Identify which cell holds the provided text, then report its [x, y] central coordinate. 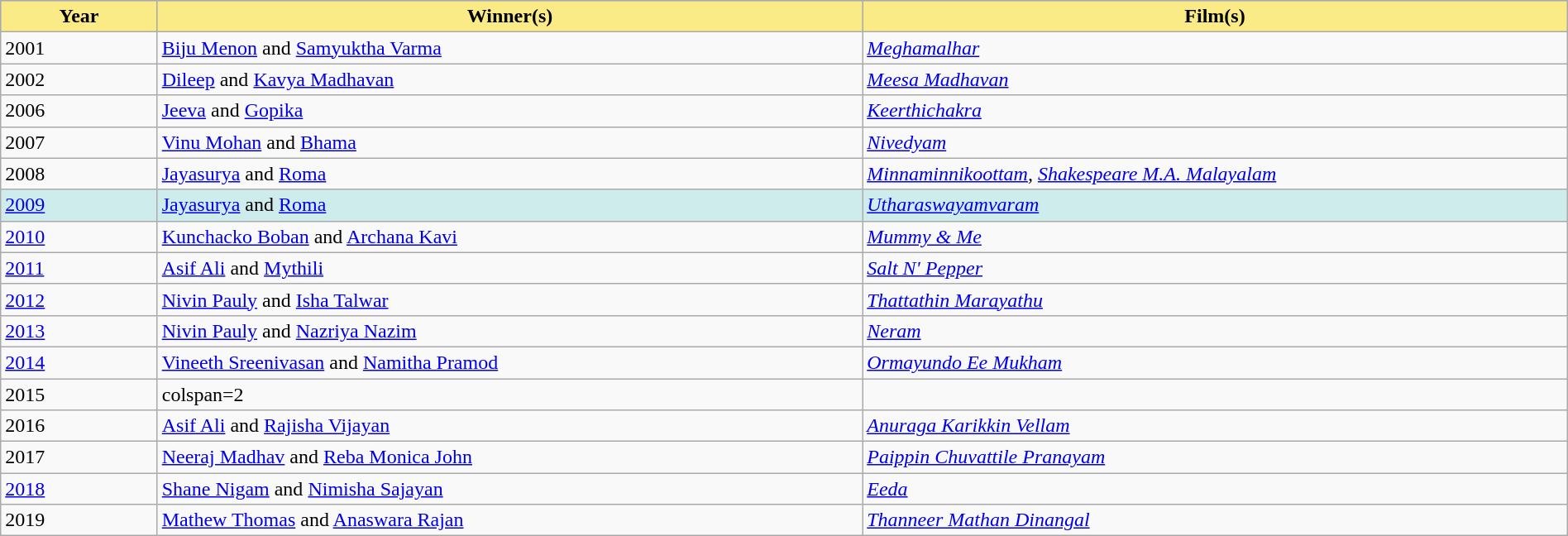
Winner(s) [509, 17]
Eeda [1216, 489]
2018 [79, 489]
2011 [79, 268]
2002 [79, 79]
Nivin Pauly and Isha Talwar [509, 299]
Dileep and Kavya Madhavan [509, 79]
2017 [79, 457]
Asif Ali and Rajisha Vijayan [509, 426]
2019 [79, 520]
Kunchacko Boban and Archana Kavi [509, 237]
2001 [79, 48]
Nivin Pauly and Nazriya Nazim [509, 331]
Thattathin Marayathu [1216, 299]
Mathew Thomas and Anaswara Rajan [509, 520]
Keerthichakra [1216, 111]
2016 [79, 426]
Jeeva and Gopika [509, 111]
Mummy & Me [1216, 237]
2006 [79, 111]
2013 [79, 331]
Shane Nigam and Nimisha Sajayan [509, 489]
Film(s) [1216, 17]
Nivedyam [1216, 142]
2008 [79, 174]
Minnaminnikoottam, Shakespeare M.A. Malayalam [1216, 174]
Thanneer Mathan Dinangal [1216, 520]
Neeraj Madhav and Reba Monica John [509, 457]
Vineeth Sreenivasan and Namitha Pramod [509, 362]
colspan=2 [509, 395]
2007 [79, 142]
2010 [79, 237]
Ormayundo Ee Mukham [1216, 362]
Vinu Mohan and Bhama [509, 142]
2012 [79, 299]
Year [79, 17]
Biju Menon and Samyuktha Varma [509, 48]
Asif Ali and Mythili [509, 268]
Anuraga Karikkin Vellam [1216, 426]
Neram [1216, 331]
Salt N' Pepper [1216, 268]
Paippin Chuvattile Pranayam [1216, 457]
2015 [79, 395]
2009 [79, 205]
Meesa Madhavan [1216, 79]
2014 [79, 362]
Utharaswayamvaram [1216, 205]
Meghamalhar [1216, 48]
